Return the (X, Y) coordinate for the center point of the cell that contains the specified text.  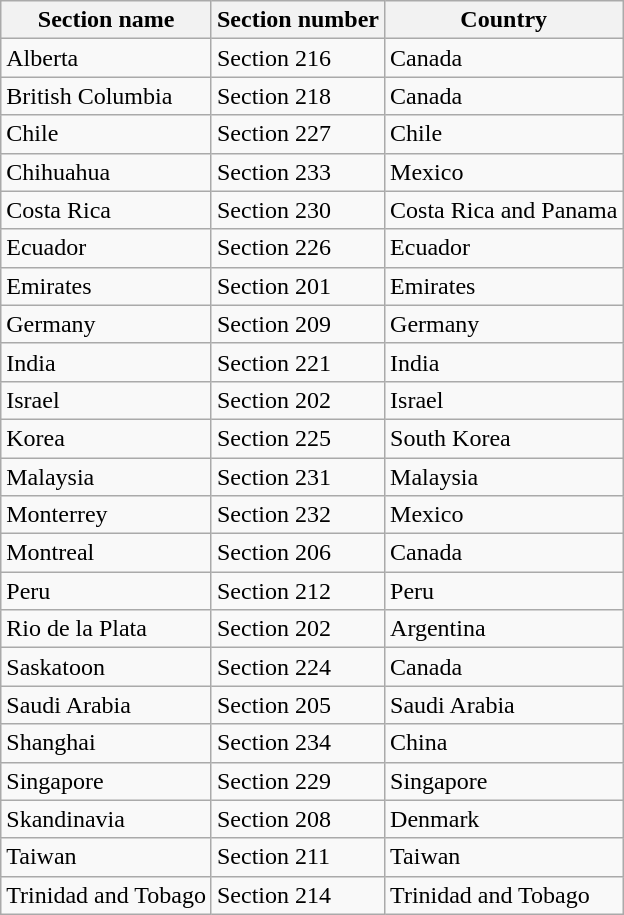
Section 229 (298, 781)
Section 206 (298, 553)
Monterrey (106, 515)
Costa Rica and Panama (504, 210)
Section 214 (298, 895)
Section 230 (298, 210)
Section 209 (298, 324)
Section number (298, 20)
South Korea (504, 438)
Denmark (504, 819)
Section 211 (298, 857)
Section 226 (298, 248)
Section 232 (298, 515)
Section 218 (298, 96)
Section 216 (298, 58)
Saskatoon (106, 667)
Montreal (106, 553)
Argentina (504, 629)
Section 224 (298, 667)
Korea (106, 438)
Alberta (106, 58)
Rio de la Plata (106, 629)
China (504, 743)
Section 201 (298, 286)
Country (504, 20)
Shanghai (106, 743)
Section 221 (298, 362)
Skandinavia (106, 819)
Section 225 (298, 438)
Costa Rica (106, 210)
Section name (106, 20)
Chihuahua (106, 172)
Section 212 (298, 591)
Section 231 (298, 477)
Section 233 (298, 172)
Section 234 (298, 743)
British Columbia (106, 96)
Section 208 (298, 819)
Section 205 (298, 705)
Section 227 (298, 134)
